Identify which cell holds the provided text, then report its (X, Y) central coordinate. 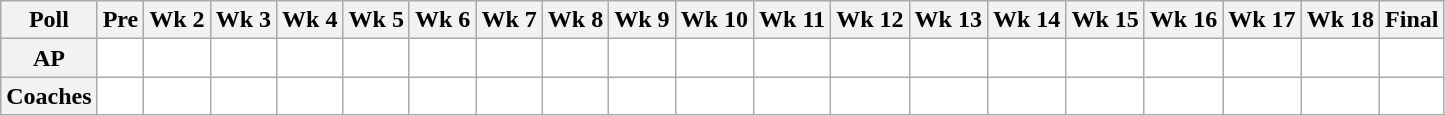
Pre (120, 20)
Wk 18 (1340, 20)
Wk 2 (177, 20)
Wk 7 (509, 20)
Wk 3 (243, 20)
Wk 4 (310, 20)
Wk 16 (1183, 20)
Wk 17 (1262, 20)
Wk 12 (870, 20)
Wk 5 (376, 20)
Poll (49, 20)
Wk 13 (948, 20)
Wk 10 (714, 20)
Final (1412, 20)
Wk 6 (442, 20)
Wk 15 (1105, 20)
Coaches (49, 96)
AP (49, 58)
Wk 11 (792, 20)
Wk 14 (1026, 20)
Wk 9 (642, 20)
Wk 8 (575, 20)
